Output the [X, Y] coordinate of the center of the cell containing the given text.  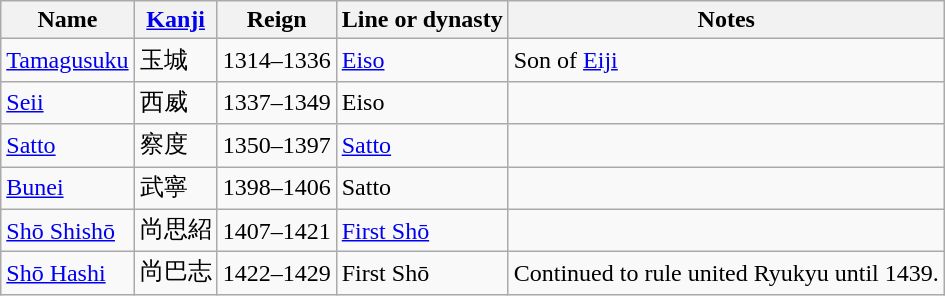
Son of Eiji [726, 60]
Shō Shishō [68, 230]
1398–1406 [276, 188]
1337–1349 [276, 102]
1422–1429 [276, 274]
Shō Hashi [68, 274]
Continued to rule united Ryukyu until 1439. [726, 274]
Line or dynasty [422, 20]
西威 [176, 102]
1350–1397 [276, 146]
Kanji [176, 20]
Reign [276, 20]
尚思紹 [176, 230]
Tamagusuku [68, 60]
武寧 [176, 188]
Name [68, 20]
Notes [726, 20]
玉城 [176, 60]
1314–1336 [276, 60]
Seii [68, 102]
1407–1421 [276, 230]
Bunei [68, 188]
察度 [176, 146]
尚巴志 [176, 274]
